Locate the cell with the specified text and output its (x, y) center coordinate. 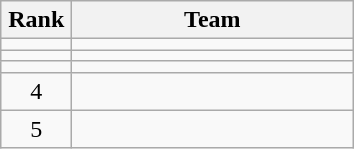
Rank (36, 20)
4 (36, 91)
Team (212, 20)
5 (36, 129)
